Pinpoint the cell where the given text exists, returning its [x, y] midpoint coordinate. 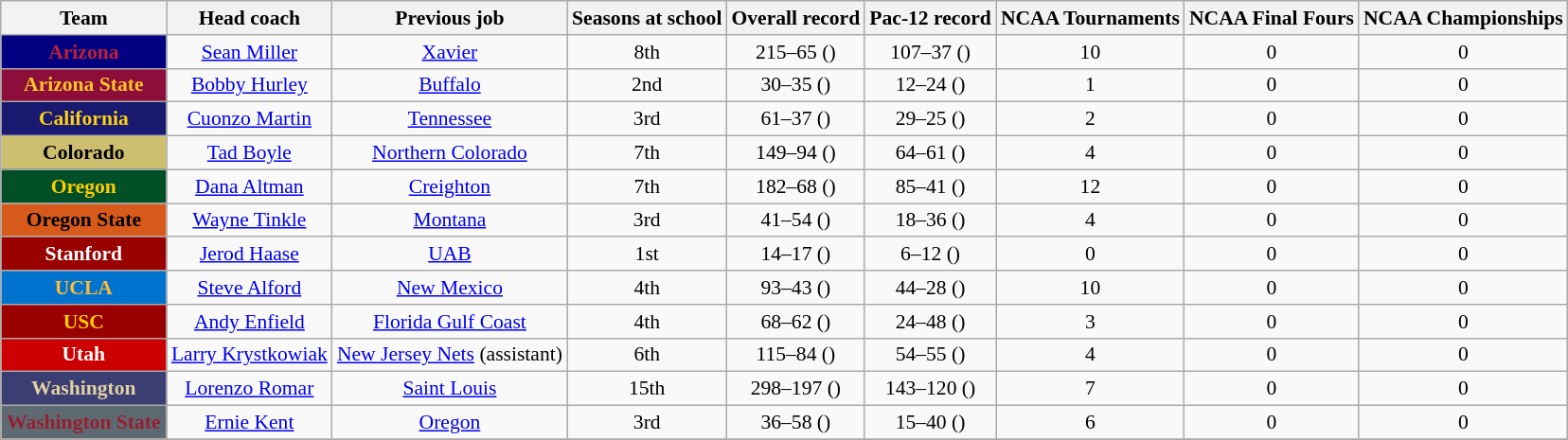
18–36 () [930, 220]
41–54 () [795, 220]
61–37 () [795, 119]
USC [83, 322]
Creighton [450, 186]
29–25 () [930, 119]
NCAA Championships [1464, 18]
Stanford [83, 255]
Pac-12 record [930, 18]
New Mexico [450, 288]
Andy Enfield [250, 322]
14–17 () [795, 255]
Saint Louis [450, 389]
182–68 () [795, 186]
3 [1091, 322]
64–61 () [930, 153]
Lorenzo Romar [250, 389]
36–58 () [795, 423]
Tad Boyle [250, 153]
Jerod Haase [250, 255]
7 [1091, 389]
15–40 () [930, 423]
Bobby Hurley [250, 85]
Seasons at school [647, 18]
Washington State [83, 423]
Oregon State [83, 220]
UCLA [83, 288]
30–35 () [795, 85]
Sean Miller [250, 52]
Arizona State [83, 85]
Overall record [795, 18]
Team [83, 18]
Previous job [450, 18]
298–197 () [795, 389]
NCAA Tournaments [1091, 18]
Buffalo [450, 85]
44–28 () [930, 288]
Montana [450, 220]
Florida Gulf Coast [450, 322]
NCAA Final Fours [1272, 18]
Wayne Tinkle [250, 220]
Xavier [450, 52]
143–120 () [930, 389]
107–37 () [930, 52]
Washington [83, 389]
85–41 () [930, 186]
Dana Altman [250, 186]
2nd [647, 85]
15th [647, 389]
Cuonzo Martin [250, 119]
93–43 () [795, 288]
6th [647, 355]
8th [647, 52]
Ernie Kent [250, 423]
UAB [450, 255]
Colorado [83, 153]
6 [1091, 423]
12–24 () [930, 85]
Steve Alford [250, 288]
Larry Krystkowiak [250, 355]
Utah [83, 355]
Northern Colorado [450, 153]
68–62 () [795, 322]
Head coach [250, 18]
115–84 () [795, 355]
Tennessee [450, 119]
2 [1091, 119]
New Jersey Nets (assistant) [450, 355]
149–94 () [795, 153]
1 [1091, 85]
1st [647, 255]
6–12 () [930, 255]
215–65 () [795, 52]
Arizona [83, 52]
54–55 () [930, 355]
12 [1091, 186]
24–48 () [930, 322]
California [83, 119]
